Detect which cell encompasses the target text, then output its [x, y] center coordinate. 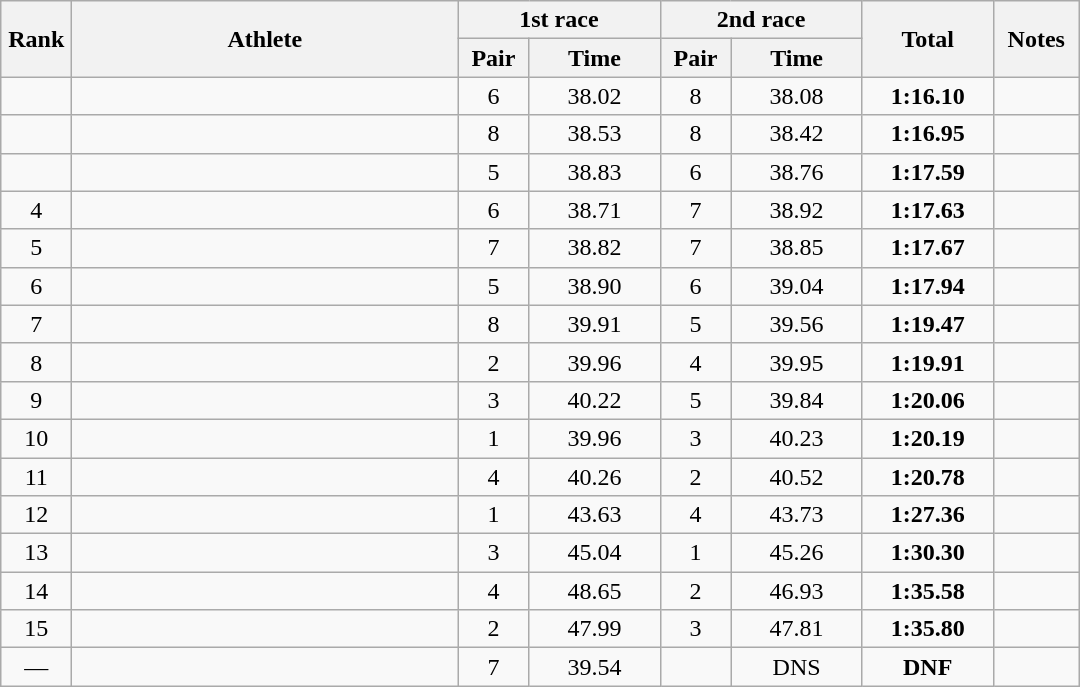
1:17.59 [928, 172]
39.04 [796, 286]
1:17.63 [928, 210]
39.54 [594, 667]
39.95 [796, 362]
DNF [928, 667]
12 [36, 515]
1:35.58 [928, 591]
13 [36, 553]
Rank [36, 39]
38.82 [594, 248]
14 [36, 591]
43.63 [594, 515]
1:17.67 [928, 248]
48.65 [594, 591]
38.71 [594, 210]
1:16.10 [928, 96]
47.81 [796, 629]
10 [36, 438]
38.76 [796, 172]
11 [36, 477]
1st race [559, 20]
1:16.95 [928, 134]
45.26 [796, 553]
38.92 [796, 210]
1:30.30 [928, 553]
38.53 [594, 134]
1:20.78 [928, 477]
38.02 [594, 96]
Athlete [265, 39]
1:20.19 [928, 438]
40.26 [594, 477]
1:20.06 [928, 400]
39.91 [594, 324]
— [36, 667]
47.99 [594, 629]
38.85 [796, 248]
43.73 [796, 515]
9 [36, 400]
39.56 [796, 324]
1:27.36 [928, 515]
2nd race [761, 20]
1:17.94 [928, 286]
45.04 [594, 553]
1:19.47 [928, 324]
38.08 [796, 96]
1:19.91 [928, 362]
1:35.80 [928, 629]
39.84 [796, 400]
46.93 [796, 591]
40.23 [796, 438]
40.22 [594, 400]
38.83 [594, 172]
Notes [1036, 39]
15 [36, 629]
38.90 [594, 286]
Total [928, 39]
38.42 [796, 134]
40.52 [796, 477]
DNS [796, 667]
